Pinpoint the cell where the given text exists, returning its (x, y) midpoint coordinate. 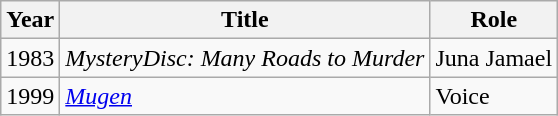
MysteryDisc: Many Roads to Murder (245, 58)
Juna Jamael (494, 58)
1999 (30, 96)
Mugen (245, 96)
Role (494, 20)
Voice (494, 96)
Year (30, 20)
Title (245, 20)
1983 (30, 58)
